Search for the cell housing the specified text and yield its [X, Y] center coordinate. 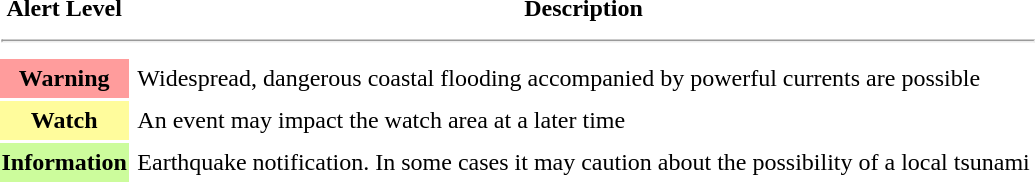
Information [64, 162]
Earthquake notification. In some cases it may caution about the possibility of a local tsunami [583, 162]
Watch [64, 120]
Warning [64, 78]
Widespread, dangerous coastal flooding accompanied by powerful currents are possible [583, 78]
An event may impact the watch area at a later time [583, 120]
